Determine the (x, y) coordinate at the center of the cell enclosing the given text.  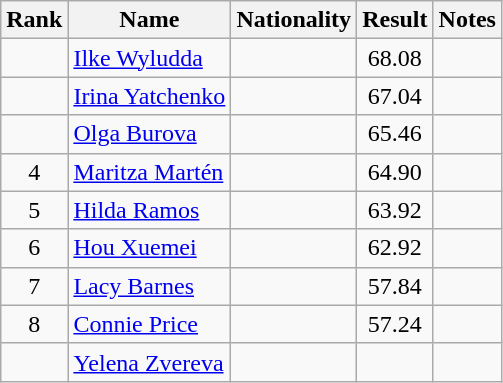
Result (395, 20)
Rank (34, 20)
Lacy Barnes (150, 286)
64.90 (395, 172)
8 (34, 324)
Hilda Ramos (150, 210)
57.24 (395, 324)
7 (34, 286)
Name (150, 20)
Irina Yatchenko (150, 96)
62.92 (395, 248)
67.04 (395, 96)
4 (34, 172)
6 (34, 248)
Maritza Martén (150, 172)
Notes (467, 20)
57.84 (395, 286)
65.46 (395, 134)
63.92 (395, 210)
Yelena Zvereva (150, 362)
Olga Burova (150, 134)
5 (34, 210)
68.08 (395, 58)
Ilke Wyludda (150, 58)
Hou Xuemei (150, 248)
Connie Price (150, 324)
Nationality (294, 20)
